Output the (x, y) coordinate of the center of the cell containing the given text.  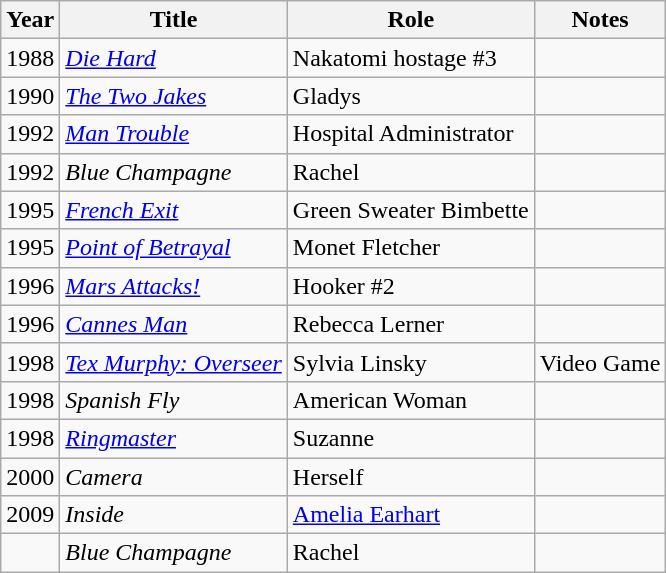
Rebecca Lerner (410, 324)
Cannes Man (174, 324)
American Woman (410, 400)
Video Game (600, 362)
Ringmaster (174, 438)
Spanish Fly (174, 400)
Mars Attacks! (174, 286)
1988 (30, 58)
Nakatomi hostage #3 (410, 58)
Year (30, 20)
Man Trouble (174, 134)
Die Hard (174, 58)
Role (410, 20)
Hospital Administrator (410, 134)
Monet Fletcher (410, 248)
Camera (174, 477)
Amelia Earhart (410, 515)
2000 (30, 477)
Inside (174, 515)
Tex Murphy: Overseer (174, 362)
The Two Jakes (174, 96)
Hooker #2 (410, 286)
1990 (30, 96)
Title (174, 20)
Gladys (410, 96)
2009 (30, 515)
Herself (410, 477)
Green Sweater Bimbette (410, 210)
French Exit (174, 210)
Notes (600, 20)
Suzanne (410, 438)
Sylvia Linsky (410, 362)
Point of Betrayal (174, 248)
